Output the (x, y) coordinate of the center of the cell containing the given text.  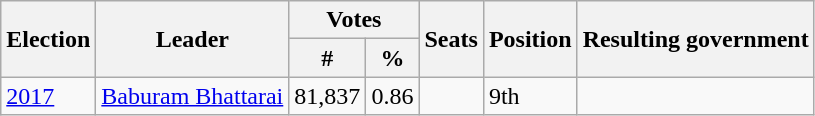
Resulting government (696, 39)
% (392, 58)
2017 (48, 96)
# (328, 58)
0.86 (392, 96)
Baburam Bhattarai (192, 96)
Seats (451, 39)
Position (530, 39)
81,837 (328, 96)
Election (48, 39)
Leader (192, 39)
Votes (354, 20)
9th (530, 96)
